Return (x, y) of the center of cell containing provided text 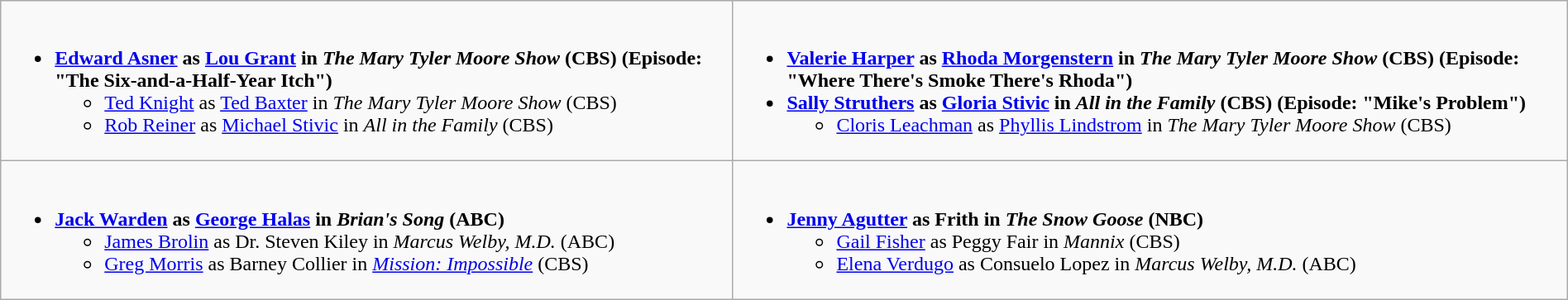
Jenny Agutter as Frith in The Snow Goose (NBC)Gail Fisher as Peggy Fair in Mannix (CBS)Elena Verdugo as Consuelo Lopez in Marcus Welby, M.D. (ABC) (1150, 230)
